Scan for the cell matching the given text and deliver its [x, y] coordinate at center. 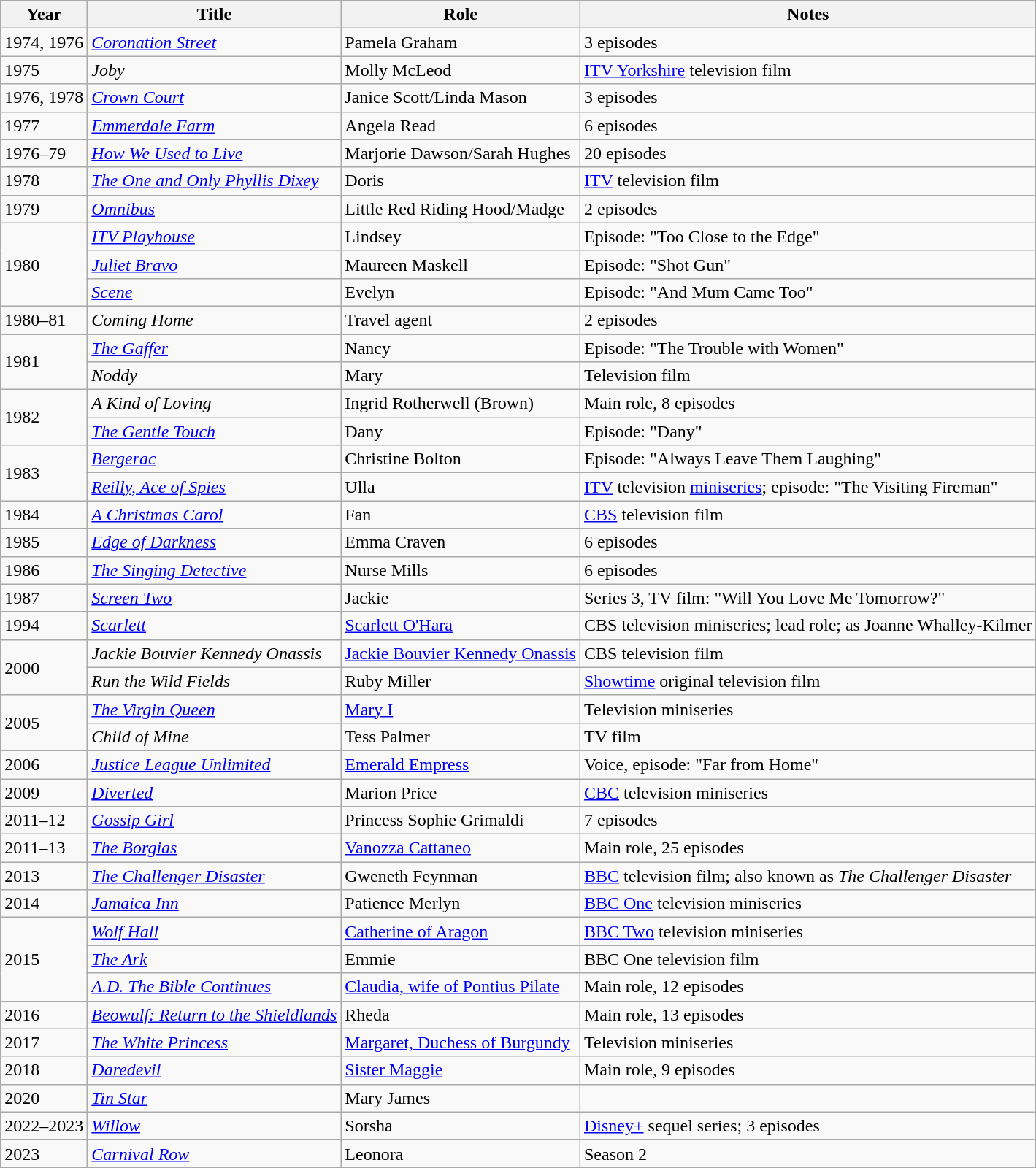
Margaret, Duchess of Burgundy [461, 1042]
Princess Sophie Grimaldi [461, 821]
1987 [44, 598]
2023 [44, 1153]
Marion Price [461, 792]
1981 [44, 362]
2009 [44, 792]
Ingrid Rotherwell (Brown) [461, 404]
Episode: "Shot Gun" [807, 264]
Voice, episode: "Far from Home" [807, 764]
Ulla [461, 487]
1979 [44, 209]
Pamela Graham [461, 42]
ITV Yorkshire television film [807, 70]
Jackie [461, 598]
Title [215, 15]
Vanozza Cattaneo [461, 848]
Willow [215, 1126]
1980 [44, 264]
2018 [44, 1070]
Run the Wild Fields [215, 681]
The One and Only Phyllis Dixey [215, 181]
Tin Star [215, 1098]
Leonora [461, 1153]
2016 [44, 1015]
Nancy [461, 348]
Joby [215, 70]
Role [461, 15]
Crown Court [215, 98]
Notes [807, 15]
2013 [44, 876]
Noddy [215, 376]
1985 [44, 542]
2014 [44, 904]
Episode: "Dany" [807, 431]
Scarlett [215, 626]
BBC One television miniseries [807, 904]
CBC television miniseries [807, 792]
Television film [807, 376]
Tess Palmer [461, 737]
Carnival Row [215, 1153]
Wolf Hall [215, 931]
Mary [461, 376]
1976, 1978 [44, 98]
A Kind of Loving [215, 404]
The White Princess [215, 1042]
Emerald Empress [461, 764]
Rheda [461, 1015]
Episode: "Always Leave Them Laughing" [807, 459]
1975 [44, 70]
Angela Read [461, 126]
Justice League Unlimited [215, 764]
1994 [44, 626]
The Gaffer [215, 348]
Emmie [461, 959]
The Virgin Queen [215, 709]
BBC One television film [807, 959]
2011–13 [44, 848]
1977 [44, 126]
Screen Two [215, 598]
1982 [44, 418]
BBC television film; also known as The Challenger Disaster [807, 876]
Bergerac [215, 459]
20 episodes [807, 153]
7 episodes [807, 821]
Maureen Maskell [461, 264]
1980–81 [44, 320]
Little Red Riding Hood/Madge [461, 209]
A Christmas Carol [215, 515]
2020 [44, 1098]
BBC Two television miniseries [807, 931]
The Borgias [215, 848]
Mary James [461, 1098]
Dany [461, 431]
Main role, 25 episodes [807, 848]
2017 [44, 1042]
Main role, 13 episodes [807, 1015]
Disney+ sequel series; 3 episodes [807, 1126]
2022–2023 [44, 1126]
Coronation Street [215, 42]
Janice Scott/Linda Mason [461, 98]
CBS television miniseries; lead role; as Joanne Whalley-Kilmer [807, 626]
Episode: "The Trouble with Women" [807, 348]
1984 [44, 515]
1974, 1976 [44, 42]
Diverted [215, 792]
Fan [461, 515]
Patience Merlyn [461, 904]
A.D. The Bible Continues [215, 987]
Showtime original television film [807, 681]
The Challenger Disaster [215, 876]
Evelyn [461, 292]
Episode: "Too Close to the Edge" [807, 237]
The Singing Detective [215, 570]
Marjorie Dawson/Sarah Hughes [461, 153]
Episode: "And Mum Came Too" [807, 292]
Mary I [461, 709]
Series 3, TV film: "Will You Love Me Tomorrow?" [807, 598]
Nurse Mills [461, 570]
ITV television miniseries; episode: "The Visiting Fireman" [807, 487]
Main role, 9 episodes [807, 1070]
2006 [44, 764]
Sorsha [461, 1126]
Season 2 [807, 1153]
TV film [807, 737]
Main role, 8 episodes [807, 404]
The Gentle Touch [215, 431]
Emmerdale Farm [215, 126]
ITV Playhouse [215, 237]
How We Used to Live [215, 153]
Gossip Girl [215, 821]
Christine Bolton [461, 459]
1986 [44, 570]
Year [44, 15]
Omnibus [215, 209]
Catherine of Aragon [461, 931]
2000 [44, 667]
Daredevil [215, 1070]
Reilly, Ace of Spies [215, 487]
Edge of Darkness [215, 542]
Doris [461, 181]
Scarlett O'Hara [461, 626]
Main role, 12 episodes [807, 987]
Juliet Bravo [215, 264]
1978 [44, 181]
2011–12 [44, 821]
2015 [44, 959]
Emma Craven [461, 542]
Jamaica Inn [215, 904]
Scene [215, 292]
Travel agent [461, 320]
The Ark [215, 959]
Claudia, wife of Pontius Pilate [461, 987]
2005 [44, 723]
Ruby Miller [461, 681]
Child of Mine [215, 737]
Molly McLeod [461, 70]
1983 [44, 473]
Sister Maggie [461, 1070]
Beowulf: Return to the Shieldlands [215, 1015]
1976–79 [44, 153]
Coming Home [215, 320]
ITV television film [807, 181]
Lindsey [461, 237]
Gweneth Feynman [461, 876]
